For the text-containing cell, return its midpoint in [X, Y] coordinate format. 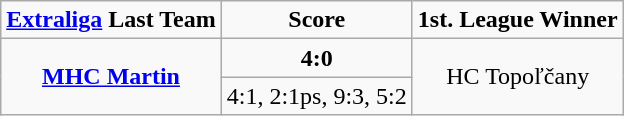
4:0 [316, 58]
Extraliga Last Team [111, 20]
Score [316, 20]
4:1, 2:1ps, 9:3, 5:2 [316, 96]
HC Topoľčany [518, 77]
MHC Martin [111, 77]
1st. League Winner [518, 20]
